Search for the cell housing the specified text and yield its [X, Y] center coordinate. 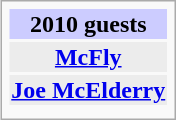
Joe McElderry [88, 90]
McFly [88, 57]
2010 guests [88, 24]
